For the text-containing cell, return its midpoint in [X, Y] coordinate format. 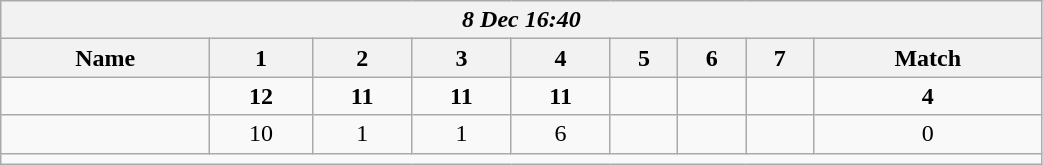
2 [362, 58]
10 [262, 134]
0 [928, 134]
5 [644, 58]
8 Dec 16:40 [522, 20]
12 [262, 96]
3 [462, 58]
Name [106, 58]
Match [928, 58]
7 [780, 58]
